Determine the [x, y] coordinate at the center of the cell enclosing the given text.  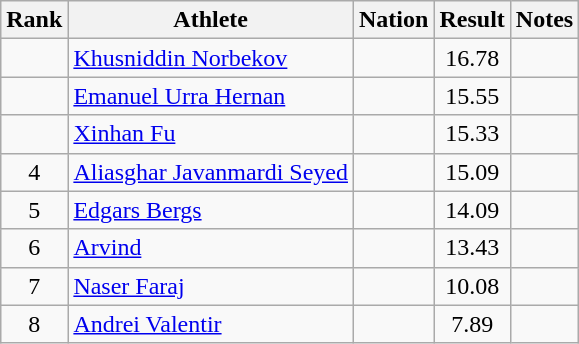
Athlete [211, 20]
14.09 [472, 210]
13.43 [472, 248]
Naser Faraj [211, 286]
5 [34, 210]
7.89 [472, 324]
6 [34, 248]
Aliasghar Javanmardi Seyed [211, 172]
Andrei Valentir [211, 324]
15.33 [472, 134]
10.08 [472, 286]
7 [34, 286]
Nation [394, 20]
16.78 [472, 58]
Emanuel Urra Hernan [211, 96]
Edgars Bergs [211, 210]
Rank [34, 20]
Notes [544, 20]
15.55 [472, 96]
Xinhan Fu [211, 134]
4 [34, 172]
15.09 [472, 172]
Result [472, 20]
Khusniddin Norbekov [211, 58]
Arvind [211, 248]
8 [34, 324]
